Detect which cell encompasses the target text, then output its [x, y] center coordinate. 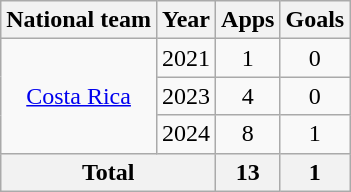
Year [186, 20]
2021 [186, 58]
Goals [315, 20]
2023 [186, 96]
2024 [186, 134]
4 [248, 96]
8 [248, 134]
Total [108, 172]
13 [248, 172]
Costa Rica [79, 96]
Apps [248, 20]
National team [79, 20]
